Provide the (x, y) coordinate of the cell's center where the given text is located.  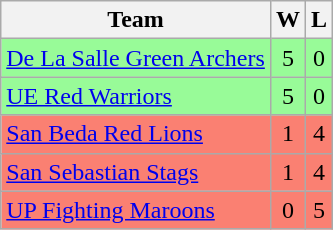
UP Fighting Maroons (136, 210)
San Sebastian Stags (136, 172)
L (318, 20)
Team (136, 20)
De La Salle Green Archers (136, 58)
UE Red Warriors (136, 96)
W (288, 20)
San Beda Red Lions (136, 134)
